Search for the cell housing the specified text and yield its (X, Y) center coordinate. 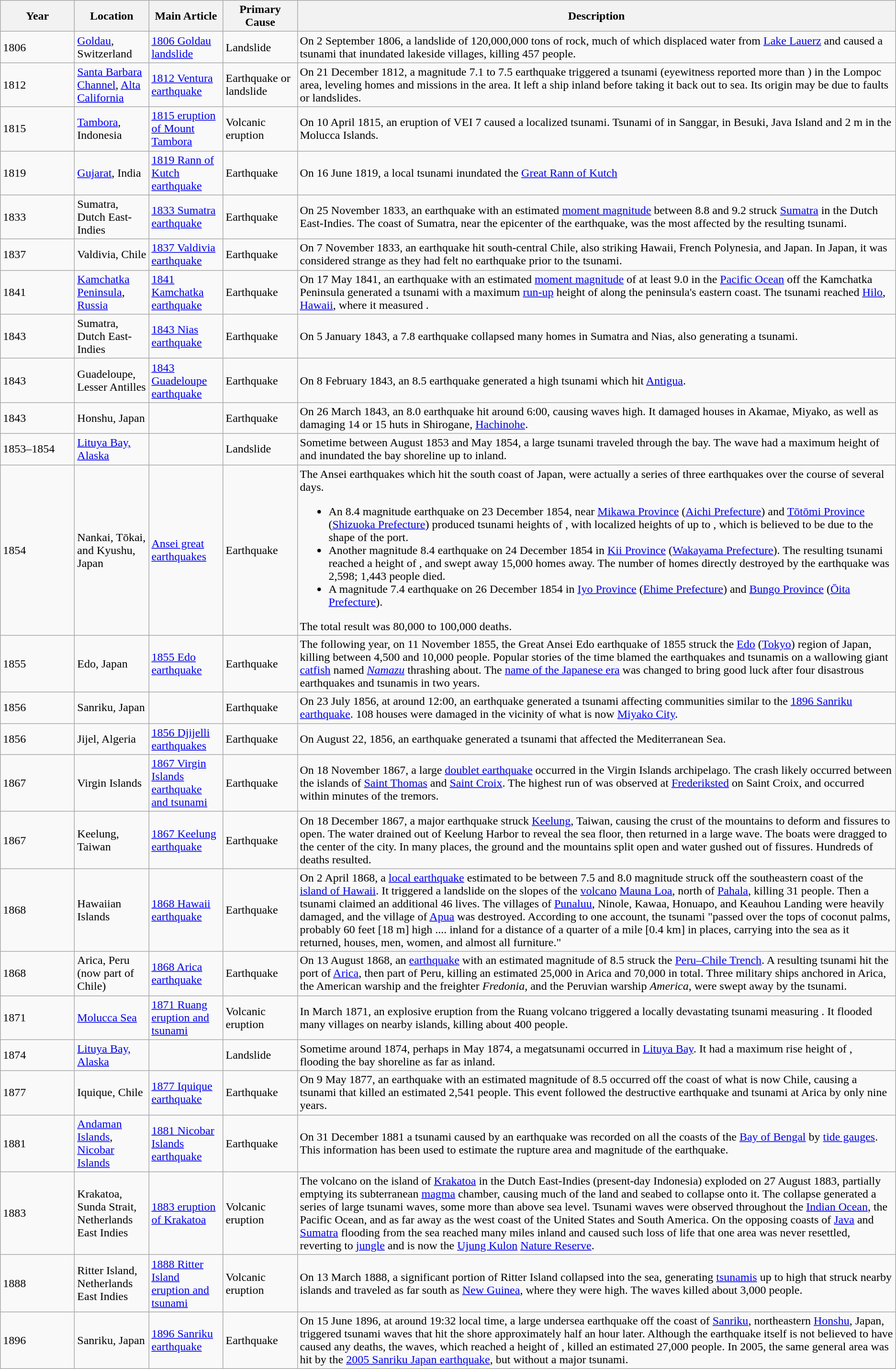
1837 Valdivia earthquake (186, 255)
1896 (37, 1340)
Santa Barbara Channel, Alta California (112, 85)
1877 (37, 1093)
Valdivia, Chile (112, 255)
Main Article (186, 16)
1856 Djijelli earthquakes (186, 739)
Tambora, Indonesia (112, 129)
Andaman Islands, Nicobar Islands (112, 1143)
Ansei great earthquakes (186, 550)
1855 Edo earthquake (186, 664)
1867 Virgin Islands earthquake and tsunami (186, 783)
Hawaiian Islands (112, 910)
Keelung, Taiwan (112, 840)
1806 (37, 47)
1888 Ritter Island eruption and tsunami (186, 1283)
Description (596, 16)
1833 (37, 217)
On 10 April 1815, an eruption of VEI 7 caused a localized tsunami. Tsunami of in Sanggar, in Besuki, Java Island and 2 m in the Molucca Islands. (596, 129)
1867 Keelung earthquake (186, 840)
1841 Kamchatka earthquake (186, 292)
Arica, Peru (now part of Chile) (112, 973)
Ritter Island, Netherlands East Indies (112, 1283)
1868 Hawaii earthquake (186, 910)
Goldau, Switzerland (112, 47)
Year (37, 16)
1819 Rann of Kutch earthquake (186, 173)
1877 Iquique earthquake (186, 1093)
1883 eruption of Krakatoa (186, 1213)
Edo, Japan (112, 664)
1841 (37, 292)
1806 Goldau landslide (186, 47)
Location (112, 16)
1833 Sumatra earthquake (186, 217)
Jijel, Algeria (112, 739)
1819 (37, 173)
On 16 June 1819, a local tsunami inundated the Great Rann of Kutch (596, 173)
Guadeloupe, Lesser Antilles (112, 380)
1854 (37, 550)
On August 22, 1856, an earthquake generated a tsunami that affected the Mediterranean Sea. (596, 739)
Krakatoa, Sunda Strait, Netherlands East Indies (112, 1213)
Nankai, Tōkai, and Kyushu, Japan (112, 550)
1871 Ruang eruption and tsunami (186, 1018)
1843 Nias earthquake (186, 336)
1812 (37, 85)
1837 (37, 255)
1868 Arica earthquake (186, 973)
On 8 February 1843, an 8.5 earthquake generated a high tsunami which hit Antigua. (596, 380)
1853–1854 (37, 449)
1855 (37, 664)
1815 (37, 129)
Earthquake or landslide (260, 85)
1874 (37, 1055)
1883 (37, 1213)
1815 eruption of Mount Tambora (186, 129)
Kamchatka Peninsula, Russia (112, 292)
Molucca Sea (112, 1018)
1881 (37, 1143)
1871 (37, 1018)
Gujarat, India (112, 173)
1896 Sanriku earthquake (186, 1340)
1888 (37, 1283)
1881 Nicobar Islands earthquake (186, 1143)
Virgin Islands (112, 783)
On 5 January 1843, a 7.8 earthquake collapsed many homes in Sumatra and Nias, also generating a tsunami. (596, 336)
Iquique, Chile (112, 1093)
Honshu, Japan (112, 418)
Primary Cause (260, 16)
1812 Ventura earthquake (186, 85)
1843 Guadeloupe earthquake (186, 380)
